Identify which cell holds the provided text, then report its [x, y] central coordinate. 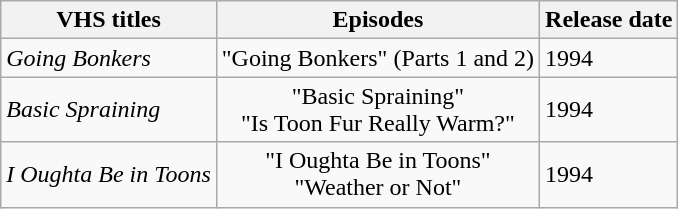
"I Oughta Be in Toons""Weather or Not" [378, 174]
Release date [609, 20]
"Going Bonkers" (Parts 1 and 2) [378, 58]
Basic Spraining [109, 110]
VHS titles [109, 20]
Going Bonkers [109, 58]
I Oughta Be in Toons [109, 174]
"Basic Spraining""Is Toon Fur Really Warm?" [378, 110]
Episodes [378, 20]
